Pinpoint the cell where the given text exists, returning its [x, y] midpoint coordinate. 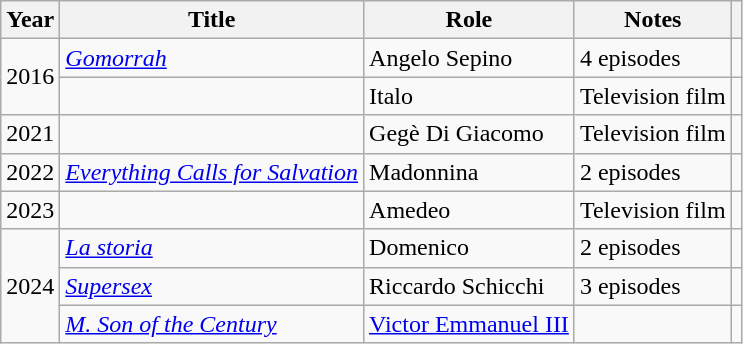
Supersex [212, 286]
M. Son of the Century [212, 324]
Angelo Sepino [470, 58]
2021 [30, 134]
Title [212, 20]
4 episodes [652, 58]
2023 [30, 210]
Everything Calls for Salvation [212, 172]
2016 [30, 77]
Madonnina [470, 172]
Riccardo Schicchi [470, 286]
Domenico [470, 248]
2024 [30, 286]
Year [30, 20]
2022 [30, 172]
Gegè Di Giacomo [470, 134]
La storia [212, 248]
Gomorrah [212, 58]
Role [470, 20]
Victor Emmanuel III [470, 324]
Notes [652, 20]
3 episodes [652, 286]
Italo [470, 96]
Amedeo [470, 210]
